Find where the given text appears and provide that cell's center as [x, y] coordinate. 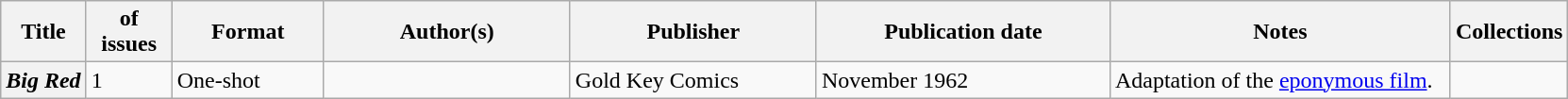
November 1962 [962, 80]
Author(s) [447, 32]
One-shot [247, 80]
Notes [1279, 32]
Collections [1509, 32]
Publisher [692, 32]
Big Red [43, 80]
Publication date [962, 32]
1 [128, 80]
Format [247, 32]
Title [43, 32]
Gold Key Comics [692, 80]
Adaptation of the eponymous film. [1279, 80]
of issues [128, 32]
